Find where the given text appears and provide that cell's center as (X, Y) coordinate. 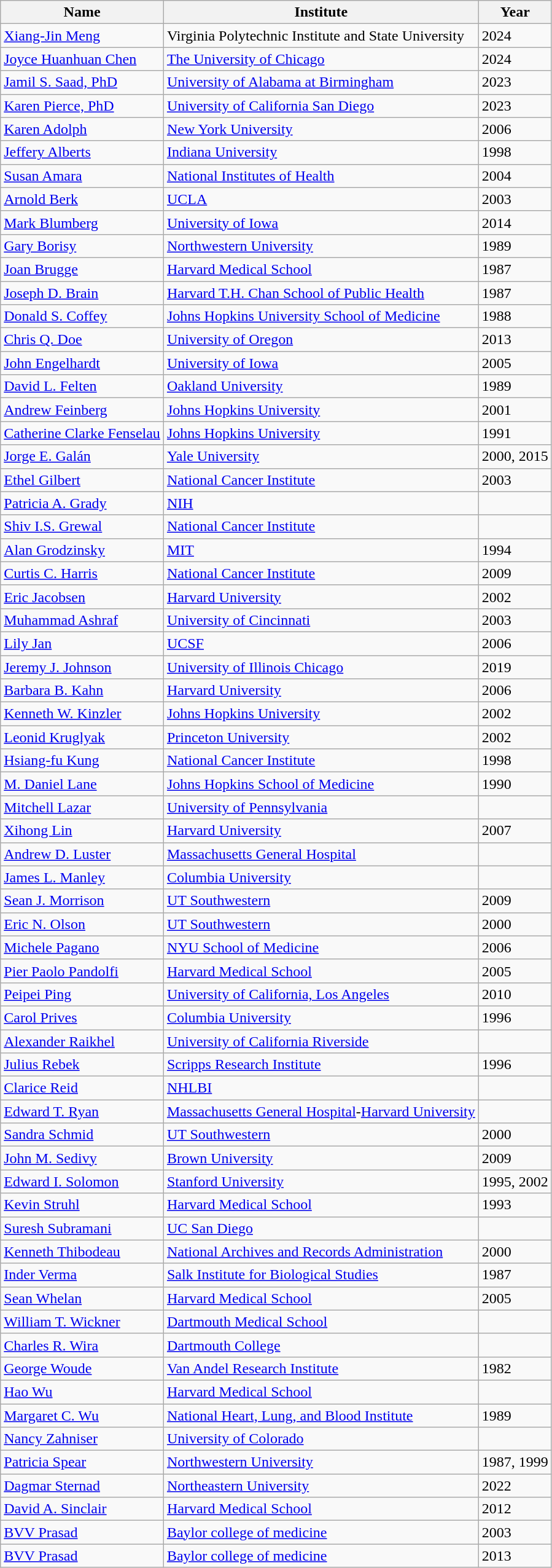
1995, 2002 (515, 1182)
Peipei Ping (82, 994)
David L. Felten (82, 386)
Brown University (321, 1158)
Alan Grodzinsky (82, 550)
Edward I. Solomon (82, 1182)
2022 (515, 1486)
Nancy Zahniser (82, 1439)
Shiv I.S. Grewal (82, 527)
Karen Adolph (82, 129)
William T. Wickner (82, 1322)
Indiana University (321, 152)
2014 (515, 222)
University of California, Los Angeles (321, 994)
UC San Diego (321, 1228)
University of Oregon (321, 340)
Year (515, 12)
1988 (515, 316)
1987, 1999 (515, 1462)
Johns Hopkins School of Medicine (321, 784)
Jamil S. Saad, PhD (82, 82)
2000, 2015 (515, 457)
University of Alabama at Birmingham (321, 82)
Margaret C. Wu (82, 1415)
David A. Sinclair (82, 1509)
Kenneth Thibodeau (82, 1252)
University of Colorado (321, 1439)
Joan Brugge (82, 269)
Carol Prives (82, 1017)
Susan Amara (82, 176)
John Engelhardt (82, 363)
George Woude (82, 1368)
Gary Borisy (82, 246)
Chris Q. Doe (82, 340)
Mark Blumberg (82, 222)
Andrew D. Luster (82, 854)
Muhammad Ashraf (82, 620)
Jeremy J. Johnson (82, 667)
Yale University (321, 457)
MIT (321, 550)
University of California San Diego (321, 106)
2012 (515, 1509)
Donald S. Coffey (82, 316)
Dagmar Sternad (82, 1486)
Suresh Subramani (82, 1228)
University of Cincinnati (321, 620)
NHLBI (321, 1088)
1982 (515, 1368)
1993 (515, 1205)
Curtis C. Harris (82, 573)
James L. Manley (82, 877)
Julius Rebek (82, 1065)
Harvard T.H. Chan School of Public Health (321, 293)
Hsiang-fu Kung (82, 761)
1990 (515, 784)
UCLA (321, 199)
NYU School of Medicine (321, 947)
New York University (321, 129)
Virginia Polytechnic Institute and State University (321, 36)
Eric N. Olson (82, 924)
Jeffery Alberts (82, 152)
UCSF (321, 643)
2007 (515, 831)
Mitchell Lazar (82, 807)
Arnold Berk (82, 199)
2010 (515, 994)
Eric Jacobsen (82, 597)
Sandra Schmid (82, 1135)
National Institutes of Health (321, 176)
Ethel Gilbert (82, 480)
John M. Sedivy (82, 1158)
Northeastern University (321, 1486)
The University of Chicago (321, 59)
Johns Hopkins University School of Medicine (321, 316)
1994 (515, 550)
Edward T. Ryan (82, 1111)
Dartmouth Medical School (321, 1322)
Karen Pierce, PhD (82, 106)
Kevin Struhl (82, 1205)
Patricia Spear (82, 1462)
Patricia A. Grady (82, 503)
Massachusetts General Hospital (321, 854)
M. Daniel Lane (82, 784)
Institute (321, 12)
Name (82, 12)
Joseph D. Brain (82, 293)
Scripps Research Institute (321, 1065)
Princeton University (321, 737)
National Archives and Records Administration (321, 1252)
University of Pennsylvania (321, 807)
Sean Whelan (82, 1298)
Barbara B. Kahn (82, 691)
Xiang-Jin Meng (82, 36)
2019 (515, 667)
Oakland University (321, 386)
Massachusetts General Hospital-Harvard University (321, 1111)
National Heart, Lung, and Blood Institute (321, 1415)
Xihong Lin (82, 831)
Pier Paolo Pandolfi (82, 971)
Michele Pagano (82, 947)
Van Andel Research Institute (321, 1368)
Sean J. Morrison (82, 901)
Stanford University (321, 1182)
Andrew Feinberg (82, 410)
Inder Verma (82, 1275)
Clarice Reid (82, 1088)
Jorge E. Galán (82, 457)
Joyce Huanhuan Chen (82, 59)
Dartmouth College (321, 1345)
University of Illinois Chicago (321, 667)
Charles R. Wira (82, 1345)
Lily Jan (82, 643)
Kenneth W. Kinzler (82, 714)
2001 (515, 410)
Hao Wu (82, 1392)
Alexander Raikhel (82, 1041)
Catherine Clarke Fenselau (82, 433)
2004 (515, 176)
1991 (515, 433)
University of California Riverside (321, 1041)
Salk Institute for Biological Studies (321, 1275)
NIH (321, 503)
Leonid Kruglyak (82, 737)
